Search for the cell housing the specified text and yield its (X, Y) center coordinate. 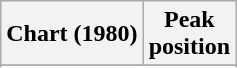
Peak position (189, 34)
Chart (1980) (72, 34)
